Extract the [X, Y] coordinate from the center of the cell holding the provided text.  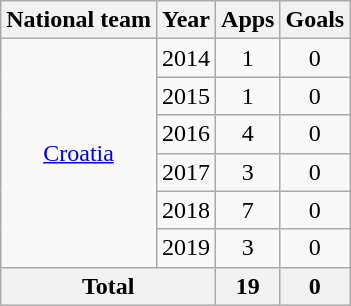
Croatia [79, 153]
19 [248, 286]
National team [79, 20]
Total [108, 286]
2015 [186, 96]
2017 [186, 172]
Goals [315, 20]
Apps [248, 20]
2016 [186, 134]
7 [248, 210]
Year [186, 20]
2014 [186, 58]
2018 [186, 210]
4 [248, 134]
2019 [186, 248]
